Pinpoint the cell where the given text exists, returning its (x, y) midpoint coordinate. 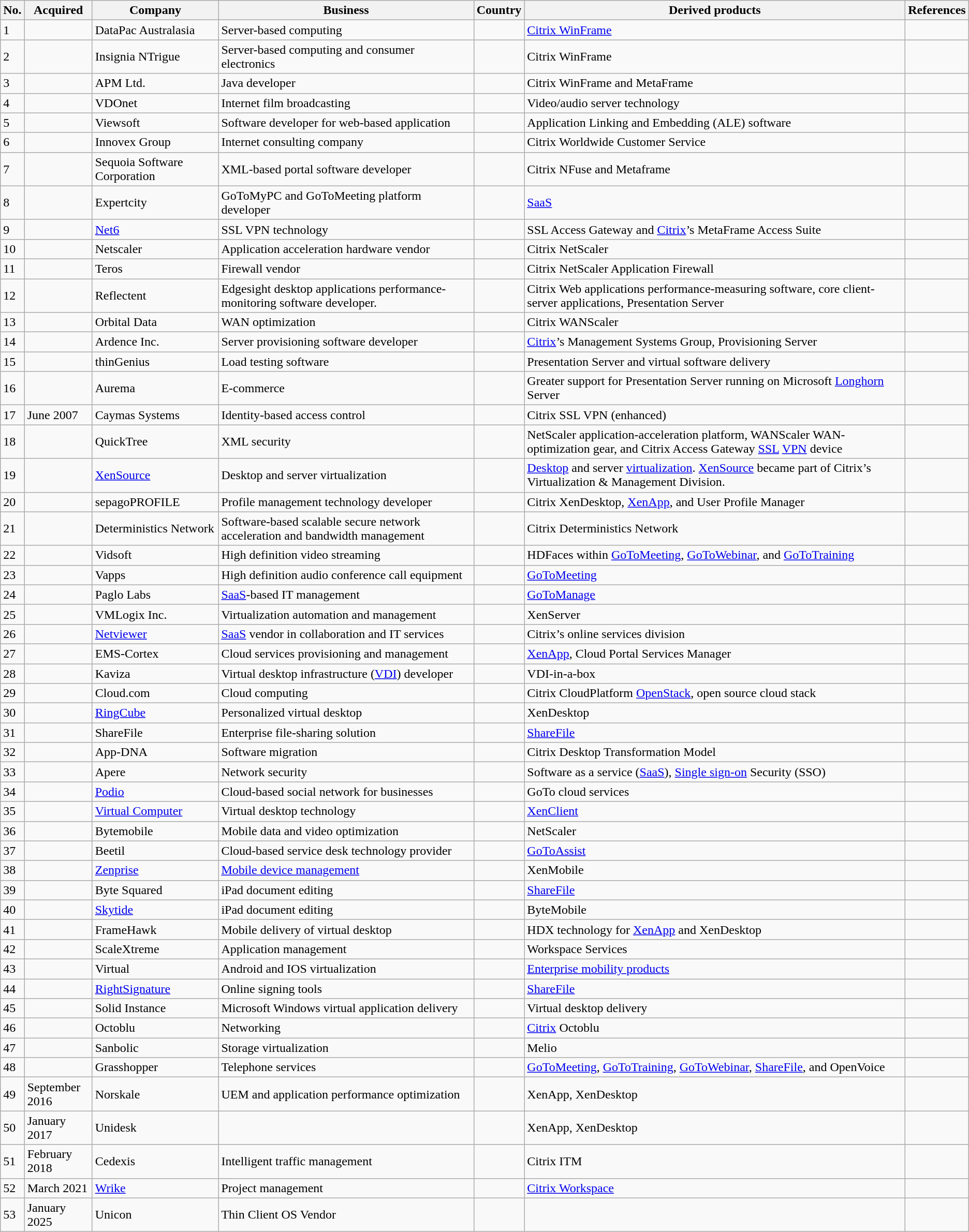
Citrix XenDesktop, XenApp, and User Profile Manager (715, 502)
XenSource (155, 475)
Citrix SSL VPN (enhanced) (715, 415)
EMS-Cortex (155, 654)
Orbital Data (155, 322)
App-DNA (155, 752)
Apere (155, 772)
Thin Client OS Vendor (346, 1215)
Virtual desktop delivery (715, 1008)
24 (12, 595)
45 (12, 1008)
Desktop and server virtualization. XenSource became part of Citrix’s Virtualization & Management Division. (715, 475)
44 (12, 989)
Solid Instance (155, 1008)
SaaS-based IT management (346, 595)
Virtual Computer (155, 811)
Innovex Group (155, 142)
Netscaler (155, 249)
September 2016 (58, 1094)
29 (12, 693)
Video/audio server technology (715, 103)
Cloud-based service desk technology provider (346, 851)
Application Linking and Embedding (ALE) software (715, 123)
Application management (346, 949)
27 (12, 654)
Virtualization automation and management (346, 614)
References (937, 10)
Mobile device management (346, 870)
Citrix CloudPlatform OpenStack, open source cloud stack (715, 693)
Workspace Services (715, 949)
Cloud-based social network for businesses (346, 792)
39 (12, 890)
Storage virtualization (346, 1048)
33 (12, 772)
GoTo cloud services (715, 792)
14 (12, 342)
46 (12, 1028)
13 (12, 322)
3 (12, 83)
Citrix Deterministics Network (715, 529)
Profile management technology developer (346, 502)
Expertcity (155, 203)
WAN optimization (346, 322)
QuickTree (155, 442)
GoToMyPC and GoToMeeting platform developer (346, 203)
Ardence Inc. (155, 342)
Net6 (155, 229)
XenMobile (715, 870)
Software migration (346, 752)
Citrix ITM (715, 1161)
5 (12, 123)
High definition video streaming (346, 555)
Zenprise (155, 870)
31 (12, 733)
28 (12, 673)
Podio (155, 792)
FrameHawk (155, 929)
50 (12, 1128)
Software-based scalable secure network acceleration and bandwidth management (346, 529)
22 (12, 555)
10 (12, 249)
Online signing tools (346, 989)
UEM and application performance optimization (346, 1094)
11 (12, 269)
Cloud services provisioning and management (346, 654)
51 (12, 1161)
Octoblu (155, 1028)
SaaS vendor in collaboration and IT services (346, 634)
4 (12, 103)
Grasshopper (155, 1067)
41 (12, 929)
SSL Access Gateway and Citrix’s MetaFrame Access Suite (715, 229)
Load testing software (346, 362)
36 (12, 831)
Paglo Labs (155, 595)
XenClient (715, 811)
sepagoPROFILE (155, 502)
Business (346, 10)
Beetil (155, 851)
49 (12, 1094)
Server-based computing (346, 30)
VDOnet (155, 103)
Citrix NetScaler (715, 249)
Viewsoft (155, 123)
January 2025 (58, 1215)
1 (12, 30)
35 (12, 811)
32 (12, 752)
thinGenius (155, 362)
Aurema (155, 388)
Byte Squared (155, 890)
Mobile data and video optimization (346, 831)
Internet film broadcasting (346, 103)
Enterprise file-sharing solution (346, 733)
Virtual (155, 969)
Norskale (155, 1094)
February 2018 (58, 1161)
Citrix WANScaler (715, 322)
21 (12, 529)
Citrix’s online services division (715, 634)
47 (12, 1048)
20 (12, 502)
17 (12, 415)
Cedexis (155, 1161)
Citrix Desktop Transformation Model (715, 752)
SaaS (715, 203)
37 (12, 851)
Network security (346, 772)
Virtual desktop infrastructure (VDI) developer (346, 673)
Melio (715, 1048)
Server provisioning software developer (346, 342)
15 (12, 362)
Software developer for web-based application (346, 123)
Project management (346, 1188)
Kaviza (155, 673)
Company (155, 10)
E-commerce (346, 388)
48 (12, 1067)
VMLogix Inc. (155, 614)
ByteMobile (715, 910)
30 (12, 713)
Server-based computing and consumer electronics (346, 57)
Citrix Workspace (715, 1188)
ScaleXtreme (155, 949)
Intelligent traffic management (346, 1161)
DataPac Australasia (155, 30)
Unicon (155, 1215)
GoToAssist (715, 851)
Citrix Web applications performance-measuring software, core client-server applications, Presentation Server (715, 295)
NetScaler (715, 831)
Microsoft Windows virtual application delivery (346, 1008)
Virtual desktop technology (346, 811)
No. (12, 10)
Mobile delivery of virtual desktop (346, 929)
Greater support for Presentation Server running on Microsoft Longhorn Server (715, 388)
42 (12, 949)
Vapps (155, 575)
NetScaler application-acceleration platform, WANScaler WAN-optimization gear, and Citrix Access Gateway SSL VPN device (715, 442)
Bytemobile (155, 831)
June 2007 (58, 415)
Citrix’s Management Systems Group, Provisioning Server (715, 342)
Citrix WinFrame and MetaFrame (715, 83)
Country (499, 10)
16 (12, 388)
Reflectent (155, 295)
52 (12, 1188)
XenServer (715, 614)
APM Ltd. (155, 83)
2 (12, 57)
XenApp, Cloud Portal Services Manager (715, 654)
GoToMeeting (715, 575)
Derived products (715, 10)
XML-based portal software developer (346, 169)
38 (12, 870)
Sequoia Software Corporation (155, 169)
VDI-in-a-box (715, 673)
HDX technology for XenApp and XenDesktop (715, 929)
Cloud computing (346, 693)
Citrix NFuse and Metaframe (715, 169)
19 (12, 475)
Identity-based access control (346, 415)
6 (12, 142)
Internet consulting company (346, 142)
Edgesight desktop applications performance-monitoring software developer. (346, 295)
Android and IOS virtualization (346, 969)
Teros (155, 269)
43 (12, 969)
Telephone services (346, 1067)
Cloud.com (155, 693)
Wrike (155, 1188)
Skytide (155, 910)
7 (12, 169)
Networking (346, 1028)
Netviewer (155, 634)
26 (12, 634)
Firewall vendor (346, 269)
High definition audio conference call equipment (346, 575)
RightSignature (155, 989)
34 (12, 792)
25 (12, 614)
Application acceleration hardware vendor (346, 249)
SSL VPN technology (346, 229)
HDFaces within GoToMeeting, GoToWebinar, and GoToTraining (715, 555)
RingCube (155, 713)
Desktop and server virtualization (346, 475)
23 (12, 575)
Vidsoft (155, 555)
XML security (346, 442)
40 (12, 910)
Sanbolic (155, 1048)
Insignia NTrigue (155, 57)
March 2021 (58, 1188)
GoToMeeting, GoToTraining, GoToWebinar, ShareFile, and OpenVoice (715, 1067)
January 2017 (58, 1128)
Deterministics Network (155, 529)
53 (12, 1215)
Presentation Server and virtual software delivery (715, 362)
Acquired (58, 10)
XenDesktop (715, 713)
Software as a service (SaaS), Single sign-on Security (SSO) (715, 772)
Unidesk (155, 1128)
Citrix Octoblu (715, 1028)
Java developer (346, 83)
8 (12, 203)
12 (12, 295)
GoToManage (715, 595)
Enterprise mobility products (715, 969)
Caymas Systems (155, 415)
18 (12, 442)
9 (12, 229)
Citrix Worldwide Customer Service (715, 142)
Personalized virtual desktop (346, 713)
Citrix NetScaler Application Firewall (715, 269)
